Determine the (x, y) coordinate at the center of the cell enclosing the given text.  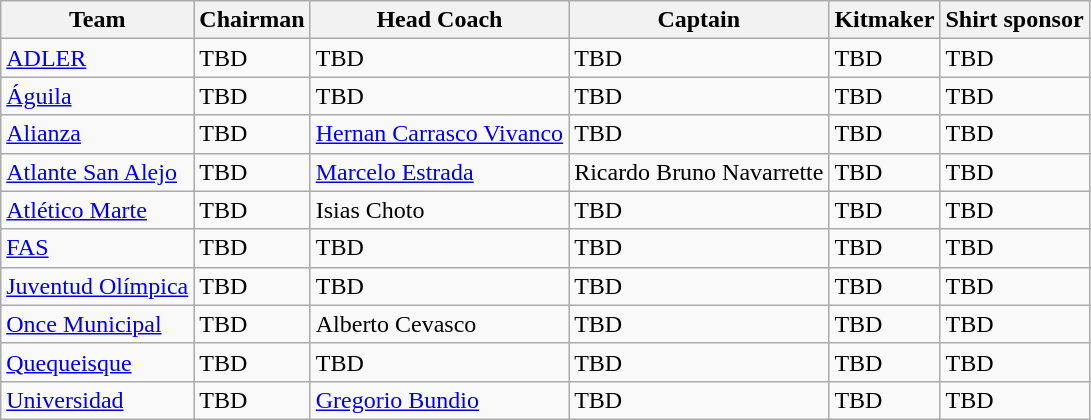
Alberto Cevasco (439, 324)
Head Coach (439, 20)
Ricardo Bruno Navarrette (699, 172)
Isias Choto (439, 210)
Quequeisque (98, 362)
Chairman (252, 20)
Hernan Carrasco Vivanco (439, 134)
Atlético Marte (98, 210)
Atlante San Alejo (98, 172)
Shirt sponsor (1014, 20)
Team (98, 20)
Marcelo Estrada (439, 172)
Captain (699, 20)
ADLER (98, 58)
Once Municipal (98, 324)
Juventud Olímpica (98, 286)
Gregorio Bundio (439, 400)
Alianza (98, 134)
Águila (98, 96)
FAS (98, 248)
Universidad (98, 400)
Kitmaker (884, 20)
